Output the (X, Y) coordinate of the center of the cell containing the given text.  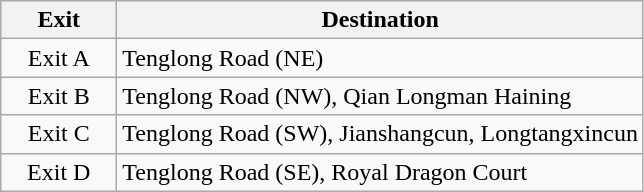
Tenglong Road (NW), Qian Longman Haining (380, 96)
Tenglong Road (SE), Royal Dragon Court (380, 172)
Exit (59, 20)
Exit A (59, 58)
Destination (380, 20)
Tenglong Road (SW), Jianshangcun, Longtangxincun (380, 134)
Tenglong Road (NE) (380, 58)
Exit D (59, 172)
Exit B (59, 96)
Exit C (59, 134)
